Find where the given text appears and provide that cell's center as (x, y) coordinate. 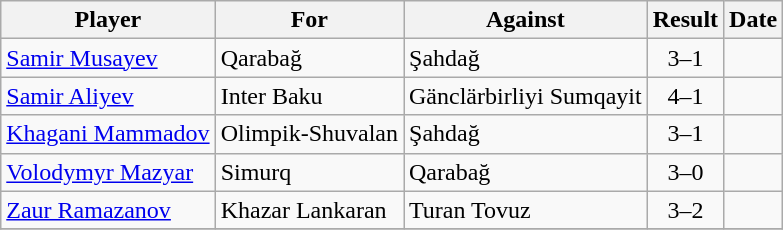
4–1 (685, 96)
Inter Baku (309, 96)
Gänclärbirliyi Sumqayit (526, 96)
For (309, 20)
Against (526, 20)
Samir Aliyev (108, 96)
Date (754, 20)
Simurq (309, 172)
Olimpik-Shuvalan (309, 134)
Khazar Lankaran (309, 210)
Turan Tovuz (526, 210)
Volodymyr Mazyar (108, 172)
Samir Musayev (108, 58)
Player (108, 20)
Zaur Ramazanov (108, 210)
Khagani Mammadov (108, 134)
3–2 (685, 210)
Result (685, 20)
3–0 (685, 172)
